Provide the (X, Y) coordinate of the cell's center where the given text is located.  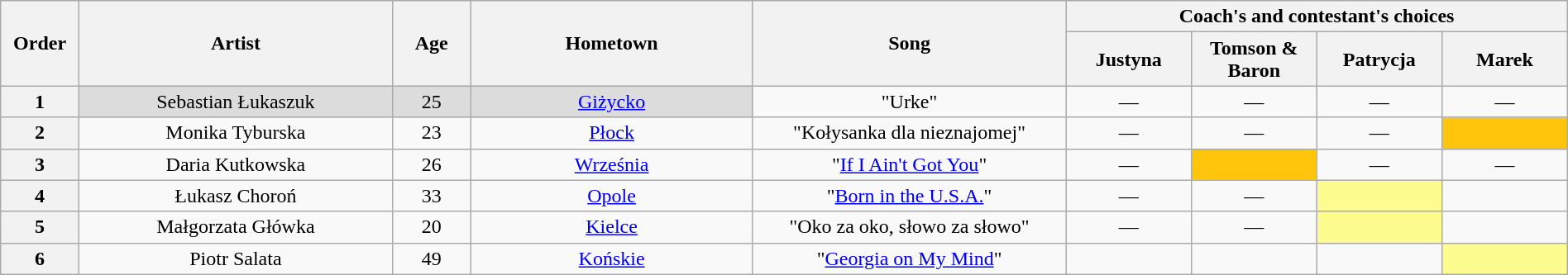
2 (40, 133)
25 (432, 102)
Końskie (612, 258)
Tomson & Baron (1255, 59)
4 (40, 196)
Płock (612, 133)
Sebastian Łukaszuk (235, 102)
Giżycko (612, 102)
Song (910, 43)
26 (432, 164)
"Born in the U.S.A." (910, 196)
Daria Kutkowska (235, 164)
Artist (235, 43)
Hometown (612, 43)
Małgorzata Główka (235, 227)
Order (40, 43)
23 (432, 133)
Marek (1505, 59)
Monika Tyburska (235, 133)
Justyna (1129, 59)
Age (432, 43)
1 (40, 102)
Września (612, 164)
Coach's and contestant's choices (1317, 17)
"Urke" (910, 102)
3 (40, 164)
"Kołysanka dla nieznajomej" (910, 133)
"If I Ain't Got You" (910, 164)
"Georgia on My Mind" (910, 258)
Patrycja (1379, 59)
49 (432, 258)
20 (432, 227)
"Oko za oko, słowo za słowo" (910, 227)
6 (40, 258)
Piotr Salata (235, 258)
Kielce (612, 227)
5 (40, 227)
Opole (612, 196)
33 (432, 196)
Łukasz Choroń (235, 196)
